Capture the cell that displays the provided text and extract its (x, y) central coordinate. 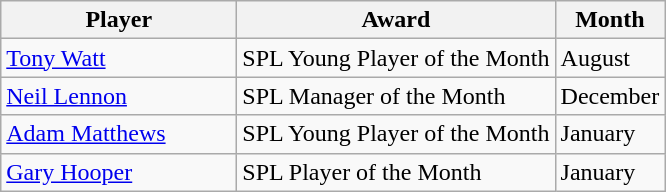
SPL Player of the Month (396, 172)
Award (396, 20)
Tony Watt (119, 58)
August (610, 58)
Player (119, 20)
SPL Manager of the Month (396, 96)
Month (610, 20)
December (610, 96)
Neil Lennon (119, 96)
Adam Matthews (119, 134)
Gary Hooper (119, 172)
